Capture the cell that displays the provided text and extract its (X, Y) central coordinate. 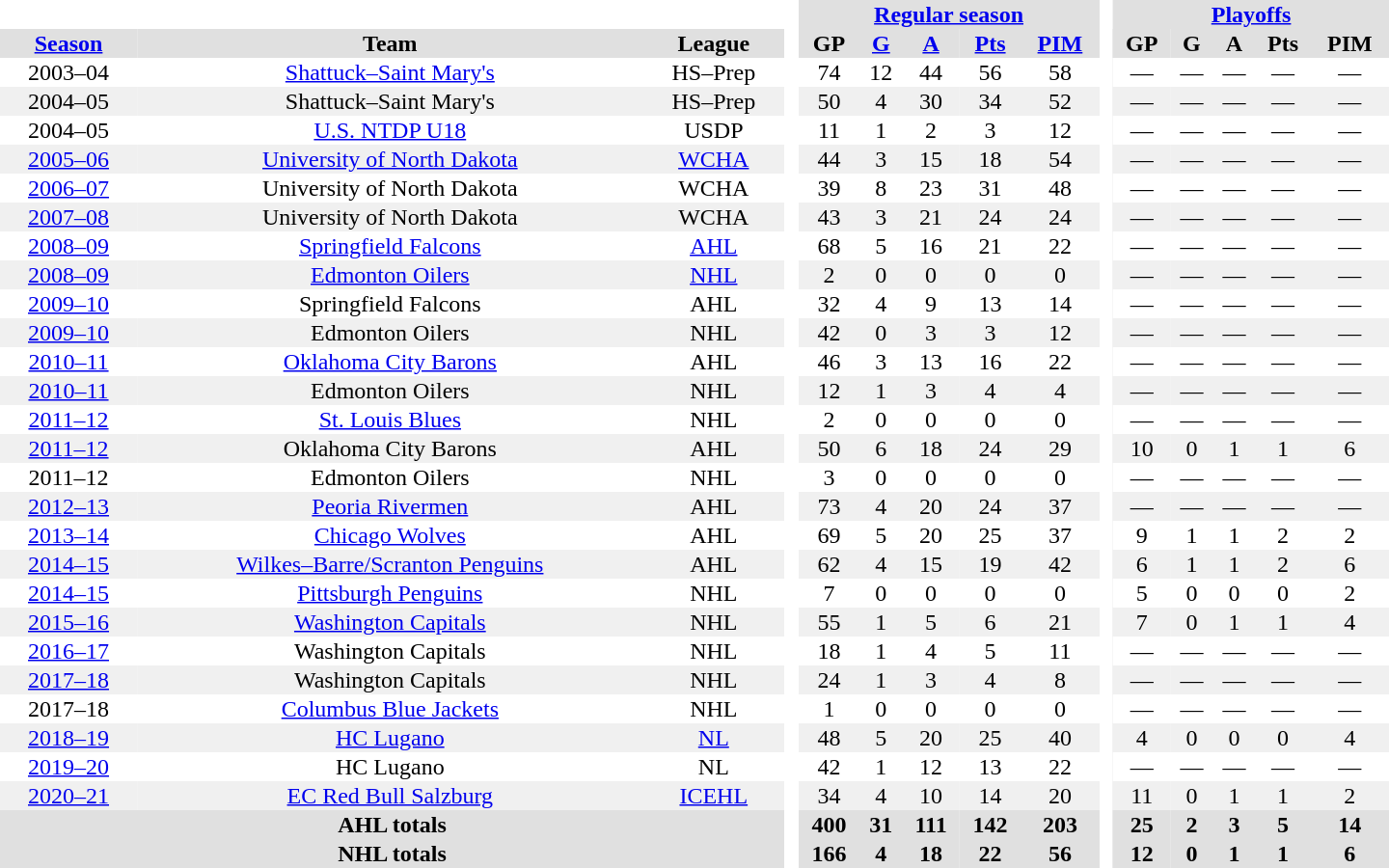
U.S. NTDP U18 (390, 130)
2012–13 (68, 506)
54 (1059, 159)
AHL totals (392, 825)
Peoria Rivermen (390, 506)
2003–04 (68, 72)
2016–17 (68, 651)
142 (991, 825)
73 (830, 506)
2015–16 (68, 622)
68 (830, 246)
23 (930, 188)
69 (830, 535)
Chicago Wolves (390, 535)
2005–06 (68, 159)
203 (1059, 825)
Team (390, 43)
400 (830, 825)
62 (830, 564)
ICEHL (714, 796)
74 (830, 72)
Pittsburgh Penguins (390, 593)
Wilkes–Barre/Scranton Penguins (390, 564)
Playoffs (1251, 14)
58 (1059, 72)
111 (930, 825)
2013–14 (68, 535)
NHL totals (392, 854)
EC Red Bull Salzburg (390, 796)
2018–19 (68, 738)
Season (68, 43)
39 (830, 188)
32 (830, 304)
Columbus Blue Jackets (390, 709)
52 (1059, 101)
46 (830, 362)
55 (830, 622)
St. Louis Blues (390, 420)
29 (1059, 448)
30 (930, 101)
2020–21 (68, 796)
Regular season (949, 14)
League (714, 43)
2019–20 (68, 767)
2006–07 (68, 188)
19 (991, 564)
43 (830, 217)
USDP (714, 130)
166 (830, 854)
40 (1059, 738)
2007–08 (68, 217)
